From the cell containing the given text, extract its center point as [X, Y] coordinate. 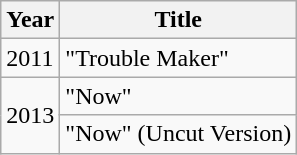
2013 [30, 115]
Year [30, 20]
2011 [30, 58]
"Trouble Maker" [178, 58]
Title [178, 20]
"Now" (Uncut Version) [178, 134]
"Now" [178, 96]
